From the cell containing the given text, extract its center point as (X, Y) coordinate. 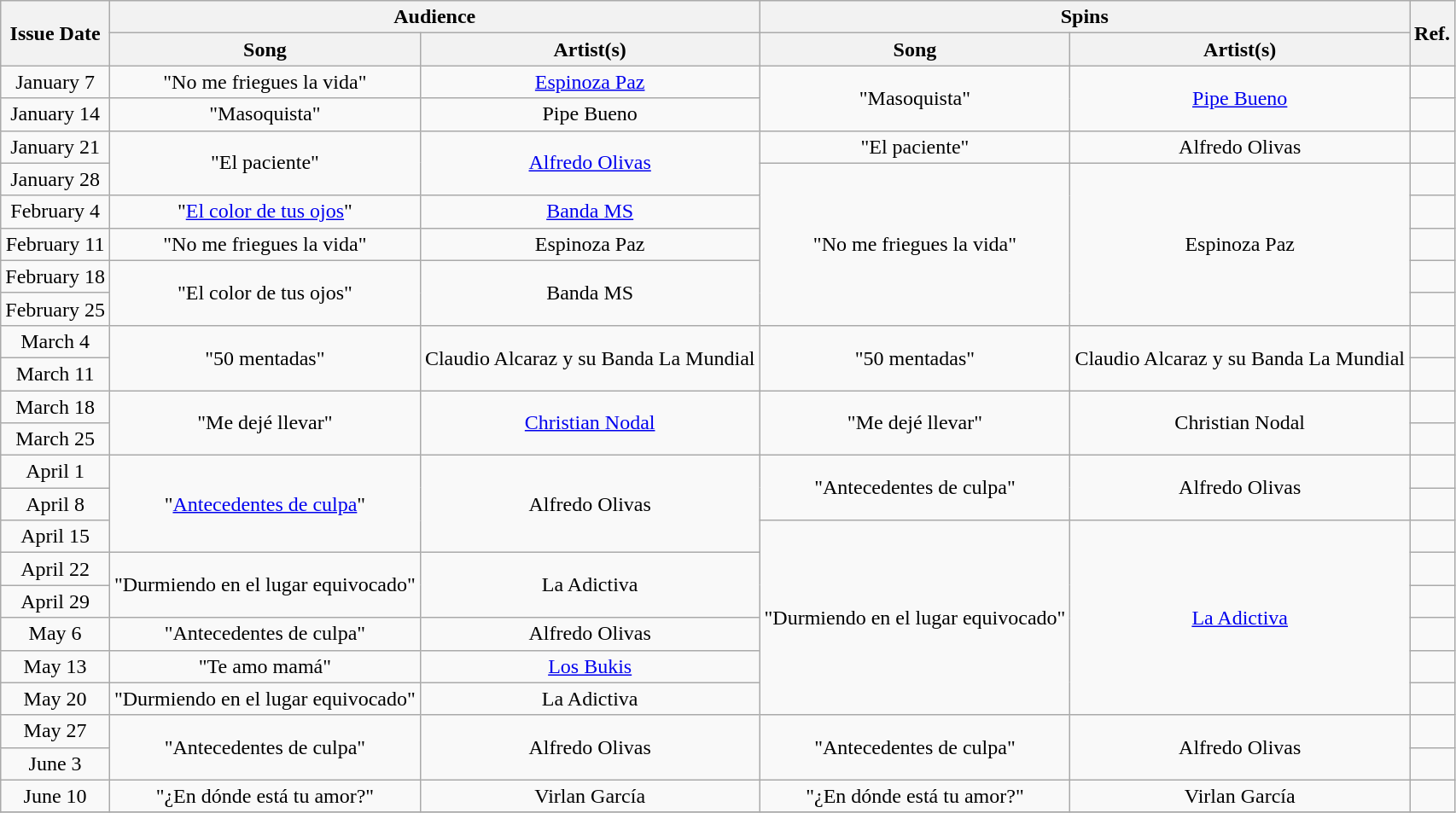
March 4 (55, 341)
May 27 (55, 731)
April 1 (55, 472)
January 7 (55, 82)
March 25 (55, 439)
February 11 (55, 244)
April 8 (55, 504)
Los Bukis (590, 666)
May 6 (55, 634)
January 28 (55, 179)
June 3 (55, 764)
Issue Date (55, 33)
May 20 (55, 699)
March 18 (55, 407)
"Te amo mamá" (265, 666)
April 22 (55, 569)
February 18 (55, 276)
January 14 (55, 114)
February 4 (55, 212)
January 21 (55, 147)
May 13 (55, 666)
April 29 (55, 601)
February 25 (55, 309)
March 11 (55, 374)
Spins (1085, 17)
Audience (434, 17)
June 10 (55, 796)
April 15 (55, 537)
Ref. (1432, 33)
